From the cell containing the given text, extract its center point as [X, Y] coordinate. 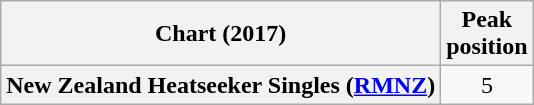
Peakposition [487, 34]
New Zealand Heatseeker Singles (RMNZ) [221, 85]
5 [487, 85]
Chart (2017) [221, 34]
